Detect which cell encompasses the target text, then output its (X, Y) center coordinate. 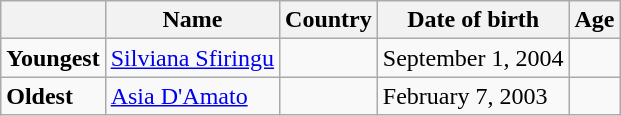
Asia D'Amato (192, 96)
Age (594, 20)
September 1, 2004 (473, 58)
Silviana Sfiringu (192, 58)
February 7, 2003 (473, 96)
Name (192, 20)
Date of birth (473, 20)
Youngest (53, 58)
Country (329, 20)
Oldest (53, 96)
